Determine the [X, Y] coordinate at the center of the cell enclosing the given text.  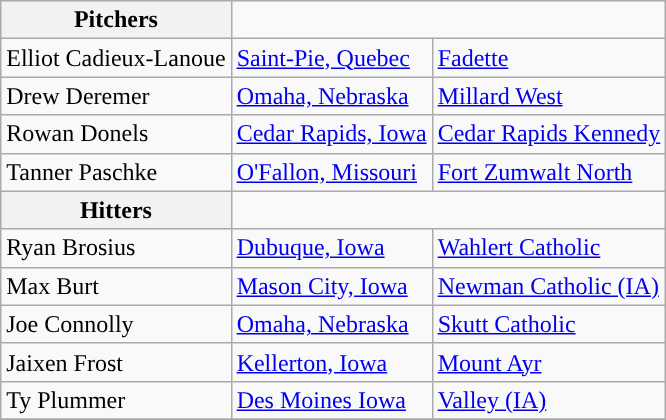
Wahlert Catholic [549, 248]
Dubuque, Iowa [332, 248]
Pitchers [116, 20]
Des Moines Iowa [332, 400]
Ty Plummer [116, 400]
Hitters [116, 210]
Rowan Donels [116, 134]
Max Burt [116, 286]
Drew Deremer [116, 96]
Kellerton, Iowa [332, 362]
Fort Zumwalt North [549, 172]
Tanner Paschke [116, 172]
Millard West [549, 96]
Newman Catholic (IA) [549, 286]
Saint-Pie, Quebec [332, 58]
O'Fallon, Missouri [332, 172]
Cedar Rapids, Iowa [332, 134]
Fadette [549, 58]
Skutt Catholic [549, 324]
Ryan Brosius [116, 248]
Elliot Cadieux-Lanoue [116, 58]
Valley (IA) [549, 400]
Jaixen Frost [116, 362]
Mount Ayr [549, 362]
Joe Connolly [116, 324]
Cedar Rapids Kennedy [549, 134]
Mason City, Iowa [332, 286]
